Scan for the cell matching the given text and deliver its [x, y] coordinate at center. 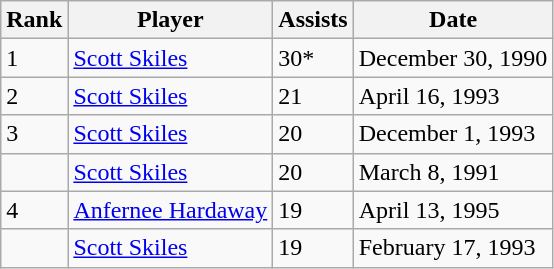
Assists [313, 20]
February 17, 1993 [453, 248]
21 [313, 96]
Rank [34, 20]
April 13, 1995 [453, 210]
4 [34, 210]
Date [453, 20]
2 [34, 96]
April 16, 1993 [453, 96]
March 8, 1991 [453, 172]
December 1, 1993 [453, 134]
Player [170, 20]
30* [313, 58]
3 [34, 134]
December 30, 1990 [453, 58]
Anfernee Hardaway [170, 210]
1 [34, 58]
